Return the [X, Y] coordinate for the center point of the cell that contains the specified text.  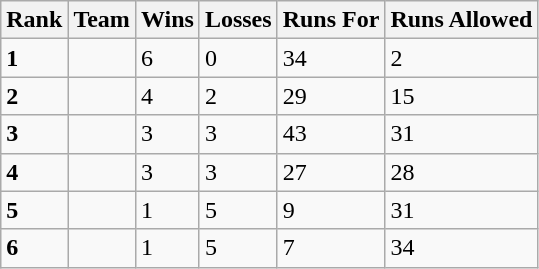
Losses [238, 20]
27 [331, 172]
9 [331, 210]
7 [331, 248]
28 [462, 172]
Team [102, 20]
15 [462, 96]
Rank [34, 20]
Runs For [331, 20]
Runs Allowed [462, 20]
0 [238, 58]
29 [331, 96]
43 [331, 134]
Wins [167, 20]
